Search for the cell housing the specified text and yield its (x, y) center coordinate. 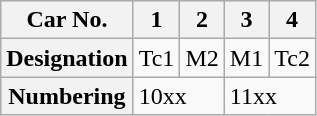
Designation (67, 58)
2 (202, 20)
Car No. (67, 20)
10xx (178, 96)
M2 (202, 58)
11xx (270, 96)
Tc2 (292, 58)
Tc1 (156, 58)
4 (292, 20)
3 (246, 20)
1 (156, 20)
M1 (246, 58)
Numbering (67, 96)
